For the text-containing cell, return its midpoint in (X, Y) coordinate format. 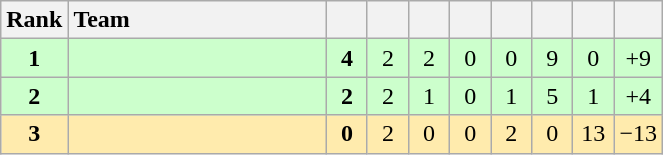
4 (346, 58)
13 (594, 134)
+4 (638, 96)
9 (552, 58)
Rank (34, 20)
+9 (638, 58)
−13 (638, 134)
3 (34, 134)
5 (552, 96)
Team (198, 20)
